Identify which cell holds the provided text, then report its (x, y) central coordinate. 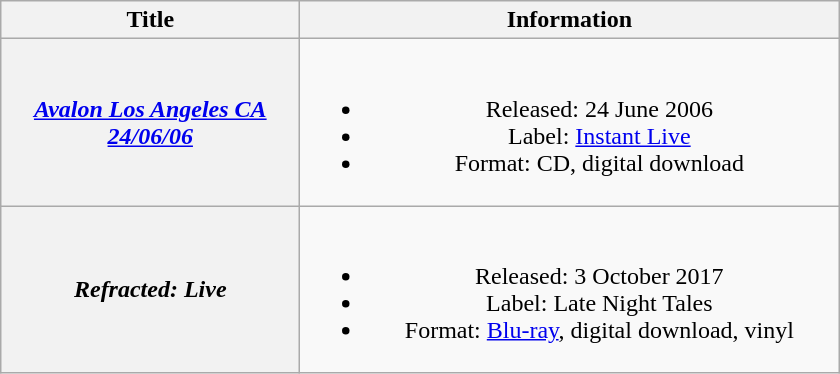
Avalon Los Angeles CA 24/06/06 (150, 122)
Information (570, 20)
Title (150, 20)
Refracted: Live (150, 290)
Released: 24 June 2006Label: Instant LiveFormat: CD, digital download (570, 122)
Released: 3 October 2017Label: Late Night TalesFormat: Blu-ray, digital download, vinyl (570, 290)
